Output the (X, Y) coordinate of the center of the cell containing the given text.  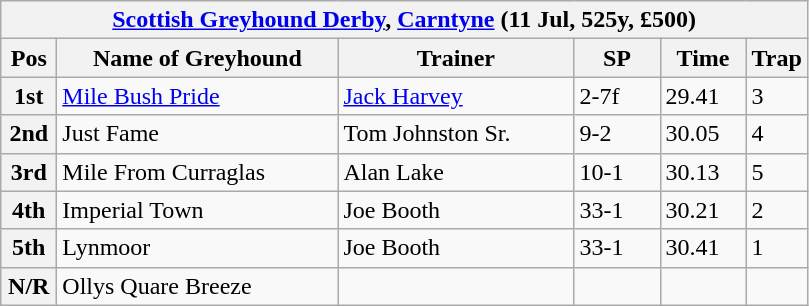
Lynmoor (198, 248)
Trap (776, 58)
SP (617, 58)
5th (29, 248)
Mile Bush Pride (198, 96)
Ollys Quare Breeze (198, 286)
9-2 (617, 134)
3rd (29, 172)
10-1 (617, 172)
Jack Harvey (456, 96)
Scottish Greyhound Derby, Carntyne (11 Jul, 525y, £500) (404, 20)
30.21 (703, 210)
Mile From Curraglas (198, 172)
4 (776, 134)
Time (703, 58)
30.05 (703, 134)
4th (29, 210)
2nd (29, 134)
Imperial Town (198, 210)
30.13 (703, 172)
Just Fame (198, 134)
3 (776, 96)
Tom Johnston Sr. (456, 134)
Trainer (456, 58)
2-7f (617, 96)
2 (776, 210)
Pos (29, 58)
29.41 (703, 96)
N/R (29, 286)
Name of Greyhound (198, 58)
Alan Lake (456, 172)
5 (776, 172)
1 (776, 248)
30.41 (703, 248)
1st (29, 96)
